Output the (x, y) coordinate of the center of the cell containing the given text.  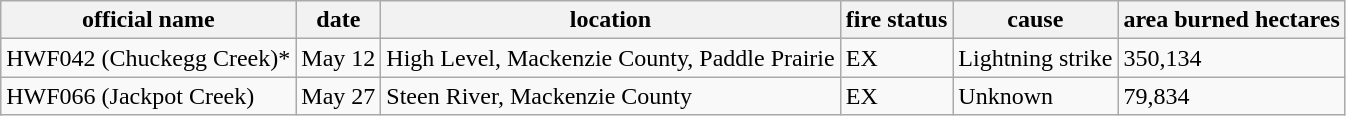
fire status (896, 20)
Lightning strike (1036, 58)
location (610, 20)
79,834 (1232, 96)
HWF042 (Chuckegg Creek)* (148, 58)
May 12 (338, 58)
area burned hectares (1232, 20)
date (338, 20)
Unknown (1036, 96)
350,134 (1232, 58)
Steen River, Mackenzie County (610, 96)
HWF066 (Jackpot Creek) (148, 96)
official name (148, 20)
High Level, Mackenzie County, Paddle Prairie (610, 58)
May 27 (338, 96)
cause (1036, 20)
